Return (x, y) of the center of cell containing provided text 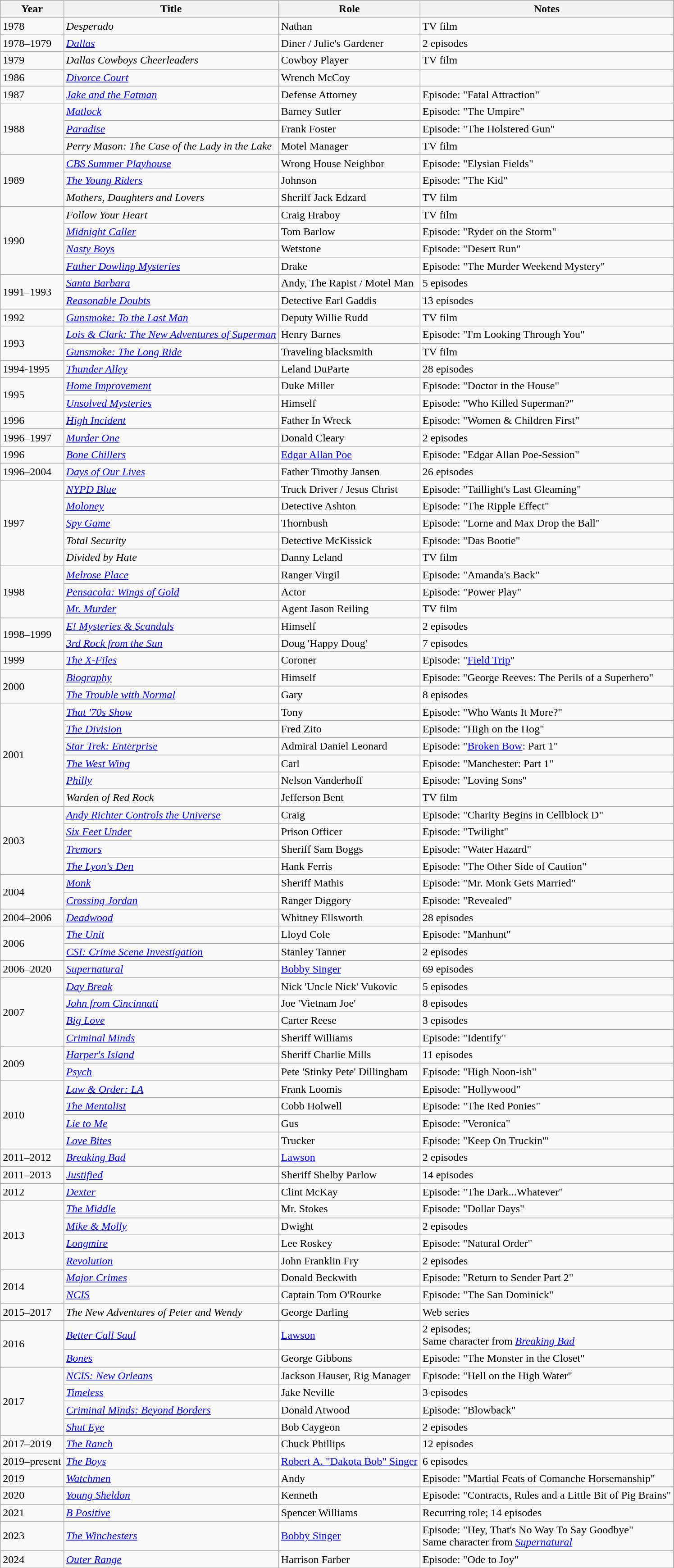
69 episodes (547, 969)
Spencer Williams (349, 1513)
Role (349, 9)
Jefferson Bent (349, 798)
Agent Jason Reiling (349, 609)
Episode: "Who Wants It More?" (547, 712)
Wetstone (349, 249)
2006 (32, 943)
1978–1979 (32, 43)
Ranger Diggory (349, 900)
Dexter (171, 1192)
Mothers, Daughters and Lovers (171, 197)
Shut Eye (171, 1427)
2014 (32, 1286)
Robert A. "Dakota Bob" Singer (349, 1461)
Pete 'Stinky Pete' Dillingham (349, 1072)
Perry Mason: The Case of the Lady in the Lake (171, 146)
Lee Roskey (349, 1243)
Episode: "The Monster in the Closet" (547, 1359)
Episode: "Charity Begins in Cellblock D" (547, 815)
Episode: "High on the Hog" (547, 729)
Father Dowling Mysteries (171, 266)
Episode: "The Murder Weekend Mystery" (547, 266)
Supernatural (171, 969)
Longmire (171, 1243)
Episode: "Ode to Joy" (547, 1559)
Bones (171, 1359)
Sheriff Jack Edzard (349, 197)
Mike & Molly (171, 1226)
2013 (32, 1235)
Nick 'Uncle Nick' Vukovic (349, 986)
Donald Cleary (349, 437)
Craig Hraboy (349, 215)
Sheriff Sam Boggs (349, 849)
1991–1993 (32, 292)
1992 (32, 318)
Episode: "Manchester: Part 1" (547, 764)
Episode: "Women & Children First" (547, 420)
Paradise (171, 129)
Crossing Jordan (171, 900)
Better Call Saul (171, 1335)
Recurring role; 14 episodes (547, 1513)
Leland DuParte (349, 369)
Jackson Hauser, Rig Manager (349, 1376)
1998–1999 (32, 635)
Duke Miller (349, 386)
Carter Reese (349, 1020)
Episode: "Hell on the High Water" (547, 1376)
Six Feet Under (171, 832)
Sheriff Charlie Mills (349, 1055)
1990 (32, 241)
Father Timothy Jansen (349, 472)
11 episodes (547, 1055)
Doug 'Happy Doug' (349, 643)
Barney Sutler (349, 112)
Episode: "Lorne and Max Drop the Ball" (547, 523)
Episode: "Blowback" (547, 1410)
Admiral Daniel Leonard (349, 746)
2001 (32, 754)
George Darling (349, 1312)
Ranger Virgil (349, 575)
Episode: "Ryder on the Storm" (547, 232)
Episode: "The Kid" (547, 180)
2016 (32, 1344)
Gunsmoke: To the Last Man (171, 318)
14 episodes (547, 1175)
Frank Foster (349, 129)
CSI: Crime Scene Investigation (171, 952)
Episode: "Das Bootie" (547, 541)
Episode: "Hey, That's No Way To Say Goodbye" Same character from Supernatural (547, 1536)
Psych (171, 1072)
B Positive (171, 1513)
Deputy Willie Rudd (349, 318)
Danny Leland (349, 558)
1994-1995 (32, 369)
Episode: "Amanda's Back" (547, 575)
2004 (32, 892)
Andy, The Rapist / Motel Man (349, 283)
1998 (32, 592)
Tony (349, 712)
The Mentalist (171, 1106)
Defense Attorney (349, 95)
Johnson (349, 180)
1987 (32, 95)
Dallas Cowboys Cheerleaders (171, 60)
12 episodes (547, 1444)
Episode: "Identify" (547, 1037)
Episode: "Fatal Attraction" (547, 95)
Donald Beckwith (349, 1277)
2015–2017 (32, 1312)
Gunsmoke: The Long Ride (171, 352)
Drake (349, 266)
Tremors (171, 849)
26 episodes (547, 472)
Episode: "Desert Run" (547, 249)
Episode: "Power Play" (547, 592)
Diner / Julie's Gardener (349, 43)
Nathan (349, 26)
Episode: "Mr. Monk Gets Married" (547, 883)
Moloney (171, 506)
Timeless (171, 1393)
2019 (32, 1478)
Episode: "Dollar Days" (547, 1209)
Murder One (171, 437)
NCIS: New Orleans (171, 1376)
That '70s Show (171, 712)
Episode: "The San Dominick" (547, 1295)
1999 (32, 660)
Mr. Stokes (349, 1209)
Revolution (171, 1260)
Detective McKissick (349, 541)
Fred Zito (349, 729)
John from Cincinnati (171, 1003)
Dwight (349, 1226)
2024 (32, 1559)
1988 (32, 129)
Episode: "Edgar Allan Poe-Session" (547, 454)
2004–2006 (32, 918)
Mr. Murder (171, 609)
Andy (349, 1478)
1978 (32, 26)
Days of Our Lives (171, 472)
Trucker (349, 1141)
Year (32, 9)
Episode: "Twilight" (547, 832)
1979 (32, 60)
3rd Rock from the Sun (171, 643)
Thunder Alley (171, 369)
Title (171, 9)
Traveling blacksmith (349, 352)
Episode: "The Red Ponies" (547, 1106)
2007 (32, 1012)
The Unit (171, 935)
Lois & Clark: The New Adventures of Superman (171, 335)
Motel Manager (349, 146)
Episode: "Water Hazard" (547, 849)
1986 (32, 77)
Episode: "Hollywood" (547, 1089)
Andy Richter Controls the Universe (171, 815)
Episode: "Keep On Truckin'" (547, 1141)
1993 (32, 343)
Episode: "George Reeves: The Perils of a Superhero" (547, 677)
The Young Riders (171, 180)
Thornbush (349, 523)
John Franklin Fry (349, 1260)
Episode: "The Holstered Gun" (547, 129)
Father In Wreck (349, 420)
1995 (32, 395)
Nelson Vanderhoff (349, 781)
Harrison Farber (349, 1559)
Gus (349, 1123)
2012 (32, 1192)
Coroner (349, 660)
The Middle (171, 1209)
Spy Game (171, 523)
Episode: "Veronica" (547, 1123)
Tom Barlow (349, 232)
Cobb Holwell (349, 1106)
Melrose Place (171, 575)
Watchmen (171, 1478)
Divorce Court (171, 77)
Big Love (171, 1020)
Unsolved Mysteries (171, 403)
Reasonable Doubts (171, 300)
Episode: "Doctor in the House" (547, 386)
Episode: "Field Trip" (547, 660)
The Division (171, 729)
Episode: "Contracts, Rules and a Little Bit of Pig Brains" (547, 1495)
Episode: "The Dark...Whatever" (547, 1192)
2010 (32, 1115)
Stanley Tanner (349, 952)
Detective Ashton (349, 506)
High Incident (171, 420)
13 episodes (547, 300)
2006–2020 (32, 969)
Harper's Island (171, 1055)
2017 (32, 1401)
Donald Atwood (349, 1410)
George Gibbons (349, 1359)
Justified (171, 1175)
Philly (171, 781)
Jake Neville (349, 1393)
Pensacola: Wings of Gold (171, 592)
7 episodes (547, 643)
Jake and the Fatman (171, 95)
1997 (32, 523)
Captain Tom O'Rourke (349, 1295)
Episode: "Return to Sender Part 2" (547, 1277)
The Trouble with Normal (171, 695)
The West Wing (171, 764)
Carl (349, 764)
Hank Ferris (349, 866)
Prison Officer (349, 832)
Outer Range (171, 1559)
NYPD Blue (171, 489)
Episode: "Who Killed Superman?" (547, 403)
Midnight Caller (171, 232)
Follow Your Heart (171, 215)
Star Trek: Enterprise (171, 746)
Cowboy Player (349, 60)
E! Mysteries & Scandals (171, 626)
Episode: "The Ripple Effect" (547, 506)
Episode: "I'm Looking Through You" (547, 335)
Wrong House Neighbor (349, 163)
2017–2019 (32, 1444)
1996–1997 (32, 437)
Love Bites (171, 1141)
Day Break (171, 986)
Chuck Phillips (349, 1444)
Wrench McCoy (349, 77)
Law & Order: LA (171, 1089)
Web series (547, 1312)
Episode: "Manhunt" (547, 935)
2023 (32, 1536)
Lie to Me (171, 1123)
Episode: "Broken Bow: Part 1" (547, 746)
Sheriff Mathis (349, 883)
Breaking Bad (171, 1158)
Desperado (171, 26)
Divided by Hate (171, 558)
Episode: "Taillight's Last Gleaming" (547, 489)
NCIS (171, 1295)
Episode: "Natural Order" (547, 1243)
Bone Chillers (171, 454)
Monk (171, 883)
Detective Earl Gaddis (349, 300)
2020 (32, 1495)
Episode: "High Noon-ish" (547, 1072)
The Ranch (171, 1444)
Episode: "Loving Sons" (547, 781)
The New Adventures of Peter and Wendy (171, 1312)
Whitney Ellsworth (349, 918)
The Boys (171, 1461)
Kenneth (349, 1495)
2021 (32, 1513)
Edgar Allan Poe (349, 454)
Clint McKay (349, 1192)
2000 (32, 686)
Episode: "Revealed" (547, 900)
Major Crimes (171, 1277)
2003 (32, 841)
6 episodes (547, 1461)
Total Security (171, 541)
Warden of Red Rock (171, 798)
Santa Barbara (171, 283)
Frank Loomis (349, 1089)
2011–2012 (32, 1158)
Gary (349, 695)
1989 (32, 180)
Episode: "Martial Feats of Comanche Horsemanship" (547, 1478)
Criminal Minds: Beyond Borders (171, 1410)
Criminal Minds (171, 1037)
Sheriff Shelby Parlow (349, 1175)
Craig (349, 815)
Home Improvement (171, 386)
2019–present (32, 1461)
1996–2004 (32, 472)
The Lyon's Den (171, 866)
CBS Summer Playhouse (171, 163)
Episode: "The Umpire" (547, 112)
2011–2013 (32, 1175)
The X-Files (171, 660)
Joe 'Vietnam Joe' (349, 1003)
2 episodes; Same character from Breaking Bad (547, 1335)
Nasty Boys (171, 249)
The Winchesters (171, 1536)
Deadwood (171, 918)
Actor (349, 592)
Truck Driver / Jesus Christ (349, 489)
Episode: "The Other Side of Caution" (547, 866)
Biography (171, 677)
2009 (32, 1064)
Episode: "Elysian Fields" (547, 163)
Matlock (171, 112)
Dallas (171, 43)
Sheriff Williams (349, 1037)
Henry Barnes (349, 335)
Notes (547, 9)
Bob Caygeon (349, 1427)
Lloyd Cole (349, 935)
Young Sheldon (171, 1495)
